Pinpoint the cell where the given text exists, returning its [X, Y] midpoint coordinate. 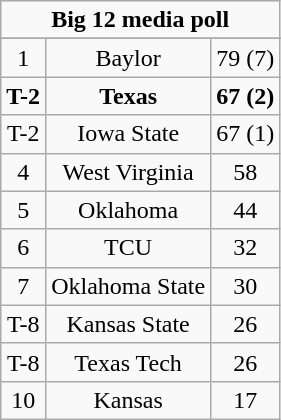
67 (2) [246, 96]
Iowa State [128, 134]
58 [246, 172]
Kansas [128, 400]
TCU [128, 248]
Kansas State [128, 324]
1 [24, 58]
10 [24, 400]
6 [24, 248]
West Virginia [128, 172]
17 [246, 400]
79 (7) [246, 58]
7 [24, 286]
44 [246, 210]
Oklahoma [128, 210]
67 (1) [246, 134]
Big 12 media poll [140, 20]
Baylor [128, 58]
32 [246, 248]
5 [24, 210]
4 [24, 172]
Texas [128, 96]
Texas Tech [128, 362]
30 [246, 286]
Oklahoma State [128, 286]
